Detect which cell encompasses the target text, then output its (x, y) center coordinate. 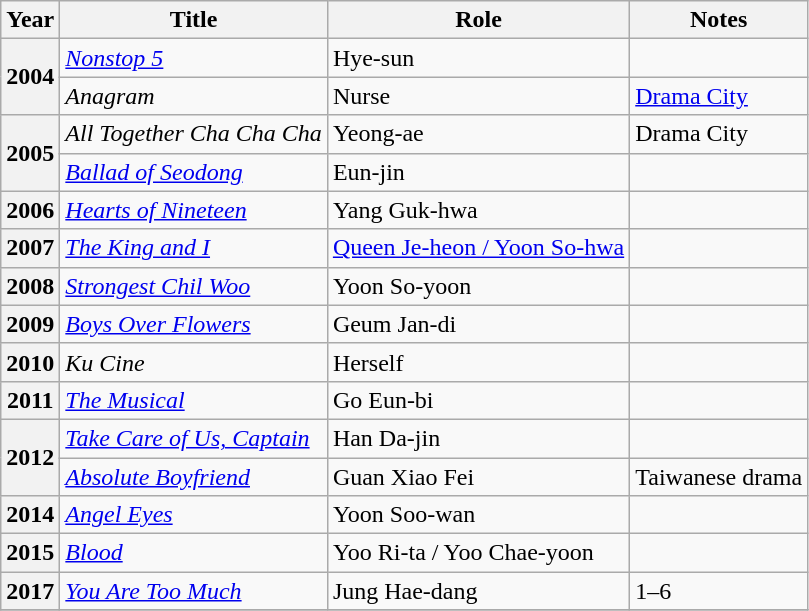
Boys Over Flowers (194, 324)
Strongest Chil Woo (194, 286)
Hye-sun (478, 58)
Yeong-ae (478, 134)
Blood (194, 553)
Notes (719, 20)
2017 (30, 591)
2014 (30, 515)
2010 (30, 362)
Eun-jin (478, 172)
2005 (30, 153)
Geum Jan-di (478, 324)
Yang Guk-hwa (478, 210)
Taiwanese drama (719, 477)
Anagram (194, 96)
2007 (30, 248)
Ku Cine (194, 362)
Take Care of Us, Captain (194, 438)
Nonstop 5 (194, 58)
Jung Hae-dang (478, 591)
2012 (30, 457)
2008 (30, 286)
Yoo Ri-ta / Yoo Chae-yoon (478, 553)
Year (30, 20)
Guan Xiao Fei (478, 477)
Go Eun-bi (478, 400)
Title (194, 20)
Queen Je-heon / Yoon So-hwa (478, 248)
2009 (30, 324)
Angel Eyes (194, 515)
2011 (30, 400)
Hearts of Nineteen (194, 210)
Role (478, 20)
Ballad of Seodong (194, 172)
The King and I (194, 248)
The Musical (194, 400)
1–6 (719, 591)
2015 (30, 553)
2004 (30, 77)
All Together Cha Cha Cha (194, 134)
Herself (478, 362)
Han Da-jin (478, 438)
2006 (30, 210)
Yoon So-yoon (478, 286)
You Are Too Much (194, 591)
Nurse (478, 96)
Yoon Soo-wan (478, 515)
Absolute Boyfriend (194, 477)
